Capture the cell that displays the provided text and extract its (x, y) central coordinate. 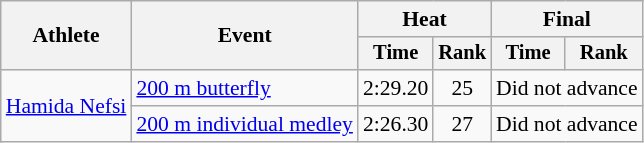
Event (244, 36)
2:26.30 (396, 124)
200 m individual medley (244, 124)
27 (462, 124)
200 m butterfly (244, 88)
Heat (424, 19)
Hamida Nefsi (66, 106)
2:29.20 (396, 88)
25 (462, 88)
Athlete (66, 36)
Final (567, 19)
